Return the [x, y] coordinate for the center point of the cell that contains the specified text.  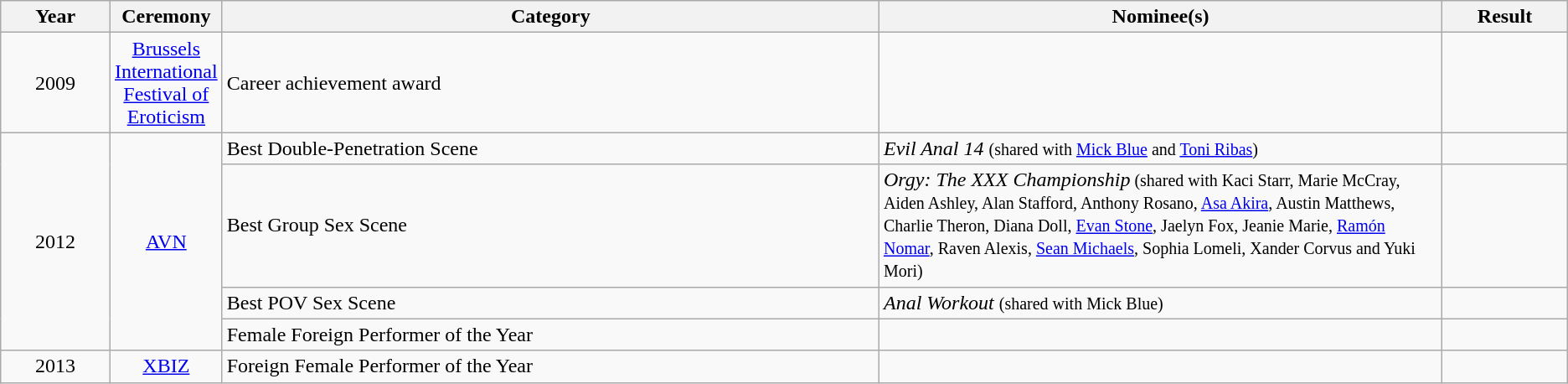
Best POV Sex Scene [550, 303]
Brussels International Festival of Eroticism [167, 82]
Foreign Female Performer of the Year [550, 366]
Year [55, 17]
2013 [55, 366]
XBIZ [167, 366]
2012 [55, 241]
Female Foreign Performer of the Year [550, 335]
2009 [55, 82]
Nominee(s) [1160, 17]
Career achievement award [550, 82]
Evil Anal 14 (shared with Mick Blue and Toni Ribas) [1160, 148]
Anal Workout (shared with Mick Blue) [1160, 303]
AVN [167, 241]
Category [550, 17]
Best Group Sex Scene [550, 226]
Result [1505, 17]
Ceremony [167, 17]
Best Double-Penetration Scene [550, 148]
